For the text-containing cell, return its midpoint in (X, Y) coordinate format. 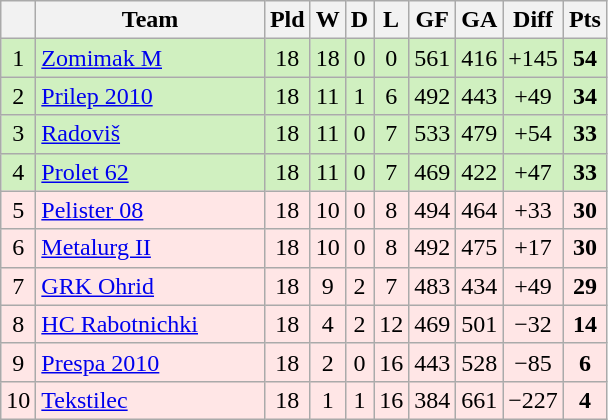
Pts (584, 20)
533 (432, 134)
−32 (534, 324)
12 (392, 324)
475 (480, 248)
Diff (534, 20)
GRK Ohrid (150, 286)
+33 (534, 210)
Radoviš (150, 134)
34 (584, 96)
W (328, 20)
GF (432, 20)
Prespa 2010 (150, 362)
661 (480, 400)
+47 (534, 172)
479 (480, 134)
HC Rabotnichki (150, 324)
464 (480, 210)
434 (480, 286)
−85 (534, 362)
416 (480, 58)
494 (432, 210)
+17 (534, 248)
3 (18, 134)
+54 (534, 134)
L (392, 20)
Prilep 2010 (150, 96)
Pelister 08 (150, 210)
14 (584, 324)
Pld (287, 20)
Team (150, 20)
Metalurg II (150, 248)
5 (18, 210)
29 (584, 286)
54 (584, 58)
D (359, 20)
+145 (534, 58)
GA (480, 20)
483 (432, 286)
561 (432, 58)
Tekstilec (150, 400)
384 (432, 400)
Zomimak M (150, 58)
422 (480, 172)
−227 (534, 400)
Prolet 62 (150, 172)
501 (480, 324)
528 (480, 362)
